Extract the (X, Y) coordinate from the center of the cell holding the provided text.  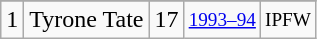
1993–94 (222, 20)
Tyrone Tate (86, 20)
17 (166, 20)
IPFW (288, 20)
1 (12, 20)
